Extract the (x, y) coordinate from the center of the cell holding the provided text.  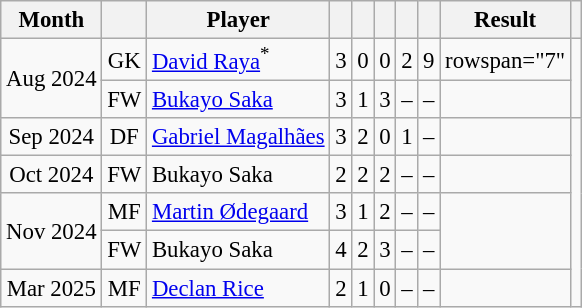
Declan Rice (238, 288)
Sep 2024 (52, 137)
Mar 2025 (52, 288)
David Raya* (238, 60)
Gabriel Magalhães (238, 137)
4 (341, 250)
Martin Ødegaard (238, 213)
Nov 2024 (52, 232)
Oct 2024 (52, 175)
Result (506, 20)
Month (52, 20)
9 (429, 60)
rowspan="7" (506, 60)
DF (124, 137)
Aug 2024 (52, 79)
GK (124, 60)
Player (238, 20)
